Search for the cell housing the specified text and yield its (X, Y) center coordinate. 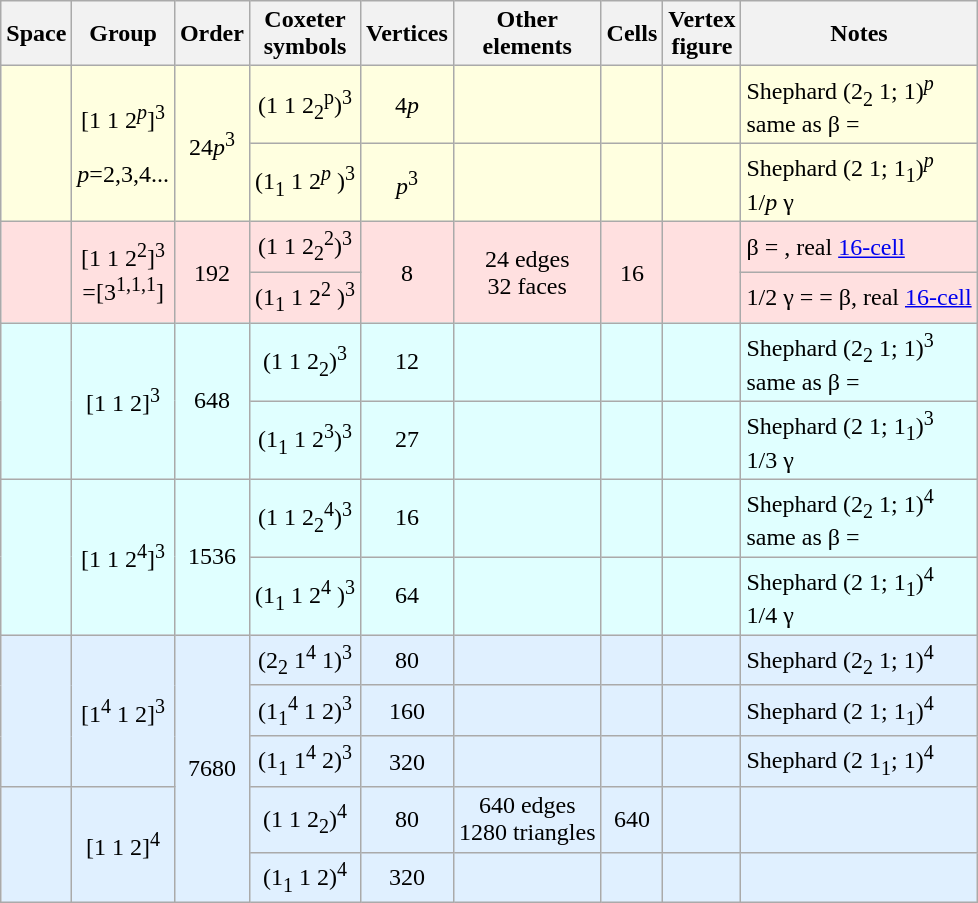
(11 1 22 )3 (304, 298)
160 (408, 710)
Shephard (2 11; 1)4 (859, 762)
(11 1 2p )3 (304, 183)
648 (212, 401)
Coxetersymbols (304, 34)
24 edges32 faces (527, 272)
8 (408, 272)
(11 1 24 )3 (304, 596)
[1 1 2p]3p=2,3,4... (124, 144)
192 (212, 272)
β = , real 16-cell (859, 246)
1536 (212, 557)
Shephard (2 1; 11)41/4 γ (859, 596)
64 (408, 596)
(1 1 22)3 (304, 362)
1/2 γ = = β, real 16-cell (859, 298)
Cells (632, 34)
640 edges1280 triangles (527, 820)
(22 14 1)3 (304, 660)
(1 1 224)3 (304, 518)
7680 (212, 768)
Shephard (22 1; 1)psame as β = (859, 105)
4p (408, 105)
27 (408, 440)
[1 1 2]3 (124, 401)
Shephard (22 1; 1)4 (859, 660)
Otherelements (527, 34)
Shephard (2 1; 11)4 (859, 710)
(1 1 22)4 (304, 820)
640 (632, 820)
Shephard (22 1; 1)3same as β = (859, 362)
12 (408, 362)
Space (36, 34)
(11 14 2)3 (304, 762)
Group (124, 34)
Order (212, 34)
(1 1 222)3 (304, 246)
Shephard (22 1; 1)4same as β = (859, 518)
(1 1 22p)3 (304, 105)
p3 (408, 183)
(11 1 23)3 (304, 440)
Notes (859, 34)
24p3 (212, 144)
Shephard (2 1; 11)31/3 γ (859, 440)
[1 1 24]3 (124, 557)
Shephard (2 1; 11)p1/p γ (859, 183)
(114 1 2)3 (304, 710)
Vertexfigure (702, 34)
[1 1 2]4 (124, 845)
[1 1 22]3=[31,1,1] (124, 272)
[14 1 2]3 (124, 710)
(11 1 2)4 (304, 878)
Vertices (408, 34)
